Scan for the cell matching the given text and deliver its (X, Y) coordinate at center. 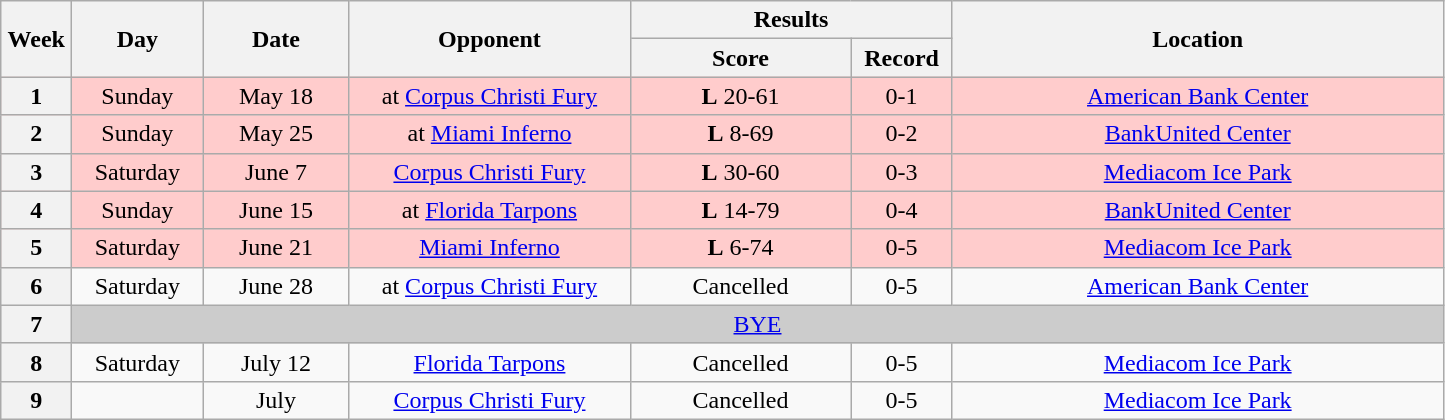
July 12 (276, 362)
May 18 (276, 96)
L 8-69 (740, 134)
May 25 (276, 134)
Day (138, 39)
Results (791, 20)
8 (36, 362)
L 20-61 (740, 96)
June 28 (276, 286)
at Florida Tarpons (490, 210)
Florida Tarpons (490, 362)
July (276, 400)
June 7 (276, 172)
L 6-74 (740, 248)
June 21 (276, 248)
at Miami Inferno (490, 134)
6 (36, 286)
BYE (758, 324)
L 30-60 (740, 172)
Week (36, 39)
3 (36, 172)
1 (36, 96)
June 15 (276, 210)
Opponent (490, 39)
2 (36, 134)
7 (36, 324)
Location (1198, 39)
0-3 (902, 172)
0-4 (902, 210)
Miami Inferno (490, 248)
0-2 (902, 134)
9 (36, 400)
L 14-79 (740, 210)
Record (902, 58)
Date (276, 39)
5 (36, 248)
0-1 (902, 96)
Score (740, 58)
4 (36, 210)
